Identify which cell holds the provided text, then report its (x, y) central coordinate. 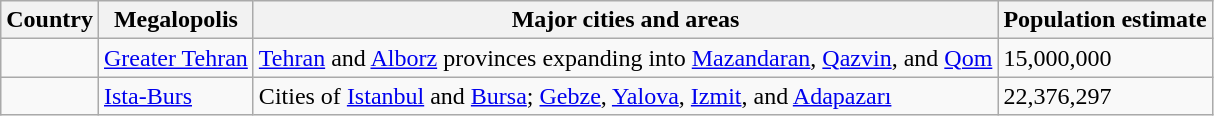
Population estimate (1105, 20)
Megalopolis (176, 20)
Major cities and areas (626, 20)
Tehran and Alborz provinces expanding into Mazandaran, Qazvin, and Qom (626, 58)
15,000,000 (1105, 58)
Cities of Istanbul and Bursa; Gebze, Yalova, Izmit, and Adapazarı (626, 96)
Ista-Burs (176, 96)
Greater Tehran (176, 58)
Country (50, 20)
22,376,297 (1105, 96)
